From the cell containing the given text, extract its center point as [X, Y] coordinate. 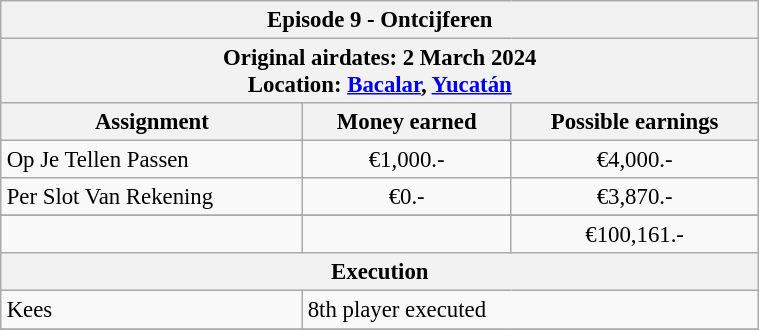
Per Slot Van Rekening [152, 197]
Assignment [152, 122]
Execution [380, 272]
€0.- [406, 197]
€3,870.- [634, 197]
€100,161.- [634, 235]
Money earned [406, 122]
€1,000.- [406, 160]
Original airdates: 2 March 2024Location: Bacalar, Yucatán [380, 70]
Possible earnings [634, 122]
Episode 9 - Ontcijferen [380, 20]
€4,000.- [634, 160]
8th player executed [530, 310]
Kees [152, 310]
Op Je Tellen Passen [152, 160]
